Extract the (X, Y) coordinate from the center of the cell holding the provided text.  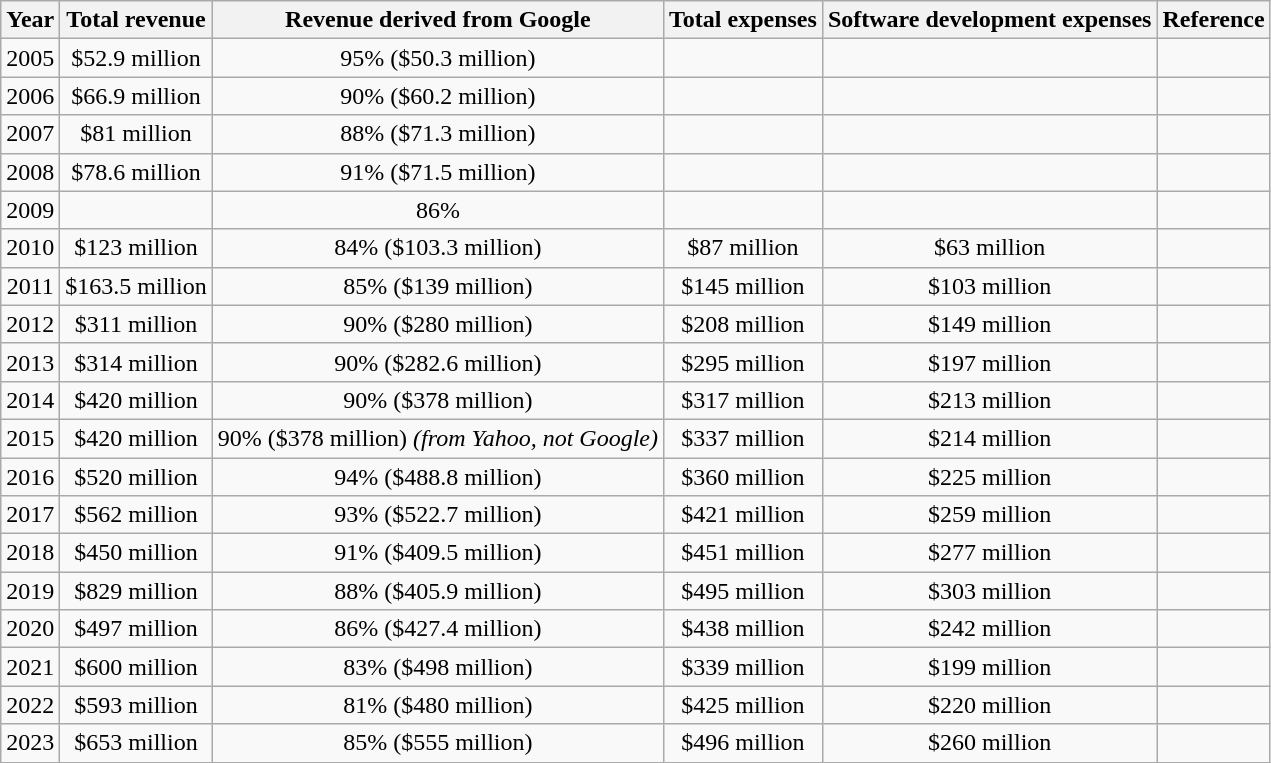
Revenue derived from Google (438, 20)
$81 million (136, 134)
90% ($60.2 million) (438, 96)
2007 (30, 134)
Year (30, 20)
$225 million (990, 477)
2018 (30, 553)
2013 (30, 362)
2017 (30, 515)
85% ($139 million) (438, 286)
$496 million (744, 743)
$295 million (744, 362)
2009 (30, 210)
2022 (30, 705)
$593 million (136, 705)
86% (438, 210)
$421 million (744, 515)
93% ($522.7 million) (438, 515)
$450 million (136, 553)
$829 million (136, 591)
$314 million (136, 362)
$562 million (136, 515)
$277 million (990, 553)
$197 million (990, 362)
$220 million (990, 705)
2014 (30, 400)
$242 million (990, 629)
91% ($71.5 million) (438, 172)
$303 million (990, 591)
$214 million (990, 438)
$425 million (744, 705)
$213 million (990, 400)
$63 million (990, 248)
90% ($378 million) (from Yahoo, not Google) (438, 438)
2012 (30, 324)
$259 million (990, 515)
$163.5 million (136, 286)
88% ($71.3 million) (438, 134)
$438 million (744, 629)
2008 (30, 172)
90% ($280 million) (438, 324)
$123 million (136, 248)
$78.6 million (136, 172)
$149 million (990, 324)
2016 (30, 477)
90% ($282.6 million) (438, 362)
2021 (30, 667)
$311 million (136, 324)
86% ($427.4 million) (438, 629)
$52.9 million (136, 58)
91% ($409.5 million) (438, 553)
2015 (30, 438)
95% ($50.3 million) (438, 58)
$339 million (744, 667)
81% ($480 million) (438, 705)
$66.9 million (136, 96)
$495 million (744, 591)
$317 million (744, 400)
2019 (30, 591)
$208 million (744, 324)
88% ($405.9 million) (438, 591)
Total expenses (744, 20)
$451 million (744, 553)
2010 (30, 248)
90% ($378 million) (438, 400)
$260 million (990, 743)
94% ($488.8 million) (438, 477)
$337 million (744, 438)
2020 (30, 629)
$520 million (136, 477)
Software development expenses (990, 20)
$103 million (990, 286)
83% ($498 million) (438, 667)
Reference (1214, 20)
$497 million (136, 629)
Total revenue (136, 20)
$87 million (744, 248)
$360 million (744, 477)
$600 million (136, 667)
$145 million (744, 286)
$653 million (136, 743)
2023 (30, 743)
2011 (30, 286)
2005 (30, 58)
2006 (30, 96)
$199 million (990, 667)
85% ($555 million) (438, 743)
84% ($103.3 million) (438, 248)
